From the cell containing the given text, extract its center point as [x, y] coordinate. 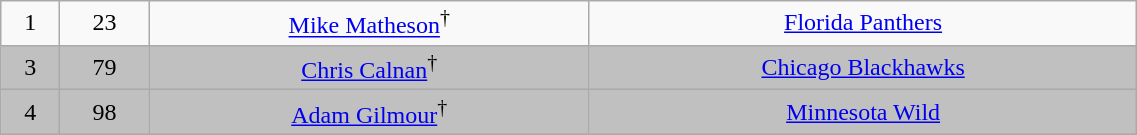
23 [105, 24]
Chicago Blackhawks [862, 68]
Adam Gilmour† [369, 112]
Minnesota Wild [862, 112]
Florida Panthers [862, 24]
Chris Calnan† [369, 68]
1 [30, 24]
Mike Matheson† [369, 24]
3 [30, 68]
98 [105, 112]
4 [30, 112]
79 [105, 68]
